Detect which cell encompasses the target text, then output its [x, y] center coordinate. 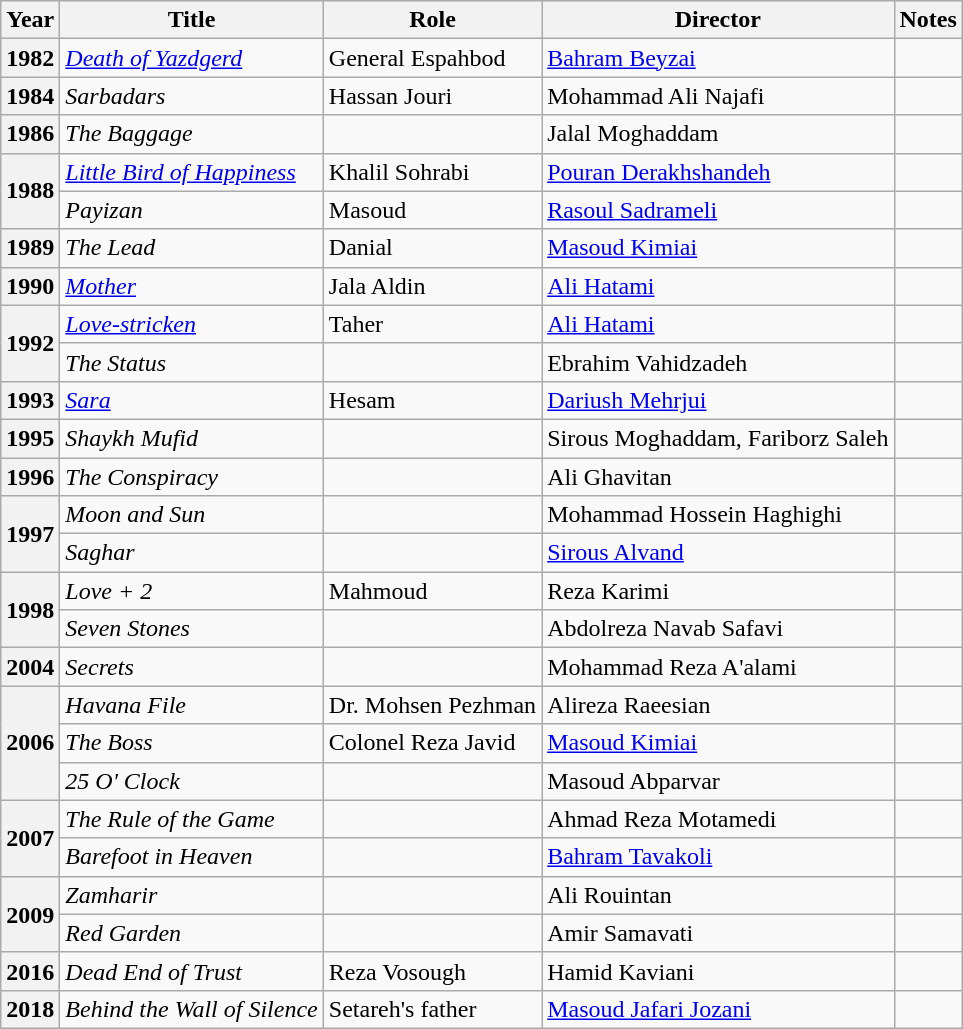
Sirous Moghaddam, Fariborz Saleh [718, 438]
1984 [30, 96]
Pouran Derakhshandeh [718, 172]
Moon and Sun [192, 515]
1993 [30, 400]
Hassan Jouri [432, 96]
2006 [30, 743]
Abdolreza Navab Safavi [718, 629]
1992 [30, 343]
Dariush Mehrjui [718, 400]
Barefoot in Heaven [192, 857]
Mahmoud [432, 591]
Bahram Tavakoli [718, 857]
Secrets [192, 667]
2018 [30, 1009]
The Boss [192, 743]
Danial [432, 248]
Ahmad Reza Motamedi [718, 819]
Mohammad Hossein Haghighi [718, 515]
Bahram Beyzai [718, 58]
Setareh's father [432, 1009]
1986 [30, 134]
Love + 2 [192, 591]
Taher [432, 324]
Jala Aldin [432, 286]
The Rule of the Game [192, 819]
Mohammad Reza A'alami [718, 667]
Masoud Jafari Jozani [718, 1009]
Mother [192, 286]
Hamid Kaviani [718, 971]
Director [718, 20]
Ali Rouintan [718, 895]
Havana File [192, 705]
Little Bird of Happiness [192, 172]
Colonel Reza Javid [432, 743]
Shaykh Mufid [192, 438]
Sarbadars [192, 96]
2009 [30, 914]
The Status [192, 362]
The Baggage [192, 134]
Saghar [192, 553]
The Conspiracy [192, 477]
1997 [30, 534]
Jalal Moghaddam [718, 134]
Masoud [432, 210]
Reza Karimi [718, 591]
Payizan [192, 210]
Ali Ghavitan [718, 477]
Alireza Raeesian [718, 705]
2007 [30, 838]
Ebrahim Vahidzadeh [718, 362]
Red Garden [192, 933]
1988 [30, 191]
Sirous Alvand [718, 553]
1998 [30, 610]
Sara [192, 400]
Zamharir [192, 895]
Mohammad Ali Najafi [718, 96]
Hesam [432, 400]
1990 [30, 286]
Year [30, 20]
1995 [30, 438]
Title [192, 20]
General Espahbod [432, 58]
Death of Yazdgerd [192, 58]
Reza Vosough [432, 971]
1982 [30, 58]
2004 [30, 667]
Love-stricken [192, 324]
25 O' Clock [192, 781]
1989 [30, 248]
Amir Samavati [718, 933]
Dr. Mohsen Pezhman [432, 705]
Behind the Wall of Silence [192, 1009]
Notes [928, 20]
The Lead [192, 248]
Dead End of Trust [192, 971]
Role [432, 20]
Khalil Sohrabi [432, 172]
Seven Stones [192, 629]
2016 [30, 971]
Masoud Abparvar [718, 781]
1996 [30, 477]
Rasoul Sadrameli [718, 210]
